Return the [X, Y] coordinate for the center point of the cell that contains the specified text.  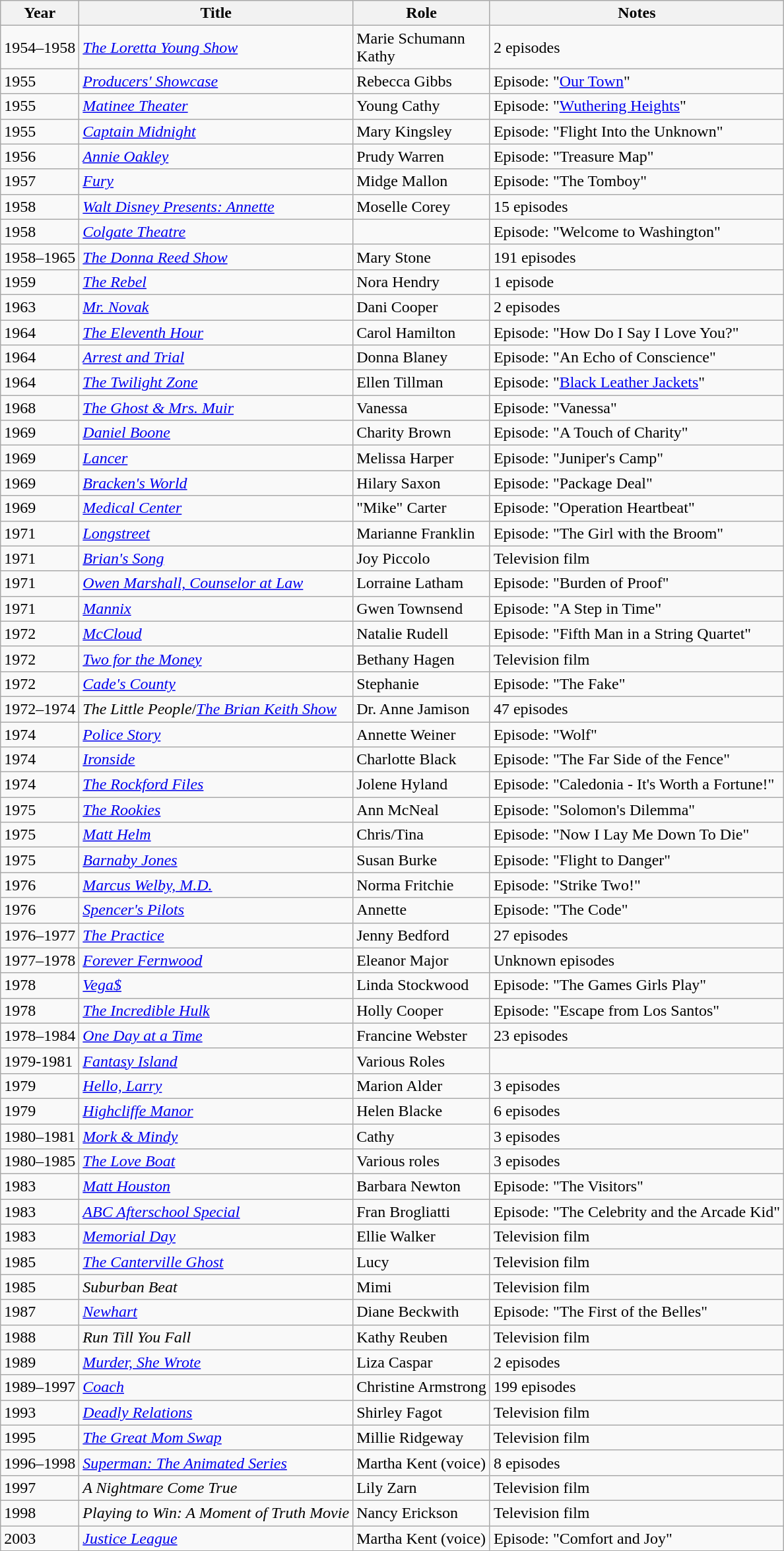
The Canterville Ghost [216, 1262]
Suburban Beat [216, 1287]
Mannix [216, 609]
Episode: "Vanessa" [636, 408]
Eleanor Major [422, 960]
1988 [40, 1337]
Helen Blacke [422, 1111]
Captain Midnight [216, 131]
Daniel Boone [216, 433]
Two for the Money [216, 659]
Episode: "A Step in Time" [636, 609]
27 episodes [636, 935]
199 episodes [636, 1387]
Ellen Tillman [422, 383]
Nancy Erickson [422, 1513]
1995 [40, 1437]
Episode: "Operation Heartbeat" [636, 508]
Episode: "A Touch of Charity" [636, 433]
Episode: "Flight Into the Unknown" [636, 131]
Murder, She Wrote [216, 1362]
Episode: "Wuthering Heights" [636, 106]
Christine Armstrong [422, 1387]
1959 [40, 282]
Norma Fritchie [422, 885]
The Incredible Hulk [216, 1010]
1978–1984 [40, 1036]
Melissa Harper [422, 458]
Charity Brown [422, 433]
1958–1965 [40, 257]
The Rebel [216, 282]
Annette [422, 910]
Marion Alder [422, 1086]
Longstreet [216, 533]
Episode: "Flight to Danger" [636, 860]
Vanessa [422, 408]
1980–1981 [40, 1136]
1977–1978 [40, 960]
Marcus Welby, M.D. [216, 885]
1956 [40, 156]
15 episodes [636, 207]
Forever Fernwood [216, 960]
Role [422, 13]
1963 [40, 307]
Episode: "The Visitors" [636, 1187]
A Nightmare Come True [216, 1488]
Cade's County [216, 684]
Producers' Showcase [216, 81]
Dani Cooper [422, 307]
Shirley Fagot [422, 1412]
Episode: "The Far Side of the Fence" [636, 760]
Barnaby Jones [216, 860]
Colgate Theatre [216, 232]
Hilary Saxon [422, 483]
Midge Mallon [422, 181]
Episode: "An Echo of Conscience" [636, 358]
1993 [40, 1412]
Kathy Reuben [422, 1337]
Susan Burke [422, 860]
1968 [40, 408]
Donna Blaney [422, 358]
Justice League [216, 1538]
Joy Piccolo [422, 558]
Episode: "The Girl with the Broom" [636, 533]
The Practice [216, 935]
Cathy [422, 1136]
Carol Hamilton [422, 332]
1989–1997 [40, 1387]
1980–1985 [40, 1162]
1972–1974 [40, 709]
Run Till You Fall [216, 1337]
Episode: "Solomon's Dilemma" [636, 810]
Episode: "Black Leather Jackets" [636, 383]
Gwen Townsend [422, 609]
McCloud [216, 634]
Mary Stone [422, 257]
Hello, Larry [216, 1086]
Episode: "Our Town" [636, 81]
Mork & Mindy [216, 1136]
Prudy Warren [422, 156]
Episode: "Wolf" [636, 735]
Police Story [216, 735]
1957 [40, 181]
Stephanie [422, 684]
Chris/Tina [422, 835]
Dr. Anne Jamison [422, 709]
Episode: "The Celebrity and the Arcade Kid" [636, 1212]
1996–1998 [40, 1463]
The Rockford Files [216, 785]
Episode: "The Code" [636, 910]
The Ghost & Mrs. Muir [216, 408]
1976–1977 [40, 935]
Matt Helm [216, 835]
Episode: "Welcome to Washington" [636, 232]
8 episodes [636, 1463]
Episode: "Package Deal" [636, 483]
The Donna Reed Show [216, 257]
Natalie Rudell [422, 634]
Annie Oakley [216, 156]
Various roles [422, 1162]
The Love Boat [216, 1162]
Episode: "Strike Two!" [636, 885]
Episode: "Now I Lay Me Down To Die" [636, 835]
Lily Zarn [422, 1488]
Matt Houston [216, 1187]
ABC Afterschool Special [216, 1212]
Owen Marshall, Counselor at Law [216, 583]
Episode: "Treasure Map" [636, 156]
The Great Mom Swap [216, 1437]
Mr. Novak [216, 307]
"Mike" Carter [422, 508]
Ironside [216, 760]
Highcliffe Manor [216, 1111]
The Loretta Young Show [216, 48]
Mary Kingsley [422, 131]
Year [40, 13]
Notes [636, 13]
Diane Beckwith [422, 1312]
Mimi [422, 1287]
Playing to Win: A Moment of Truth Movie [216, 1513]
2003 [40, 1538]
Millie Ridgeway [422, 1437]
Bracken's World [216, 483]
Young Cathy [422, 106]
Jenny Bedford [422, 935]
Unknown episodes [636, 960]
Episode: "Escape from Los Santos" [636, 1010]
Ann McNeal [422, 810]
Fran Brogliatti [422, 1212]
The Little People/The Brian Keith Show [216, 709]
1997 [40, 1488]
Medical Center [216, 508]
The Rookies [216, 810]
Moselle Corey [422, 207]
Linda Stockwood [422, 985]
Vega$ [216, 985]
Coach [216, 1387]
Episode: "The Fake" [636, 684]
1998 [40, 1513]
Francine Webster [422, 1036]
Barbara Newton [422, 1187]
One Day at a Time [216, 1036]
Annette Weiner [422, 735]
Spencer's Pilots [216, 910]
Matinee Theater [216, 106]
Holly Cooper [422, 1010]
Liza Caspar [422, 1362]
6 episodes [636, 1111]
1 episode [636, 282]
The Twilight Zone [216, 383]
Ellie Walker [422, 1237]
Walt Disney Presents: Annette [216, 207]
Nora Hendry [422, 282]
Episode: "Juniper's Camp" [636, 458]
Title [216, 13]
47 episodes [636, 709]
Lucy [422, 1262]
Episode: "Burden of Proof" [636, 583]
Lancer [216, 458]
Memorial Day [216, 1237]
Episode: "How Do I Say I Love You?" [636, 332]
Fantasy Island [216, 1061]
Various Roles [422, 1061]
Brian's Song [216, 558]
Newhart [216, 1312]
Episode: "Comfort and Joy" [636, 1538]
Jolene Hyland [422, 785]
Bethany Hagen [422, 659]
Superman: The Animated Series [216, 1463]
Rebecca Gibbs [422, 81]
Deadly Relations [216, 1412]
Episode: "The Tomboy" [636, 181]
Marie SchumannKathy [422, 48]
Episode: "Fifth Man in a String Quartet" [636, 634]
Episode: "The First of the Belles" [636, 1312]
Charlotte Black [422, 760]
1954–1958 [40, 48]
The Eleventh Hour [216, 332]
Episode: "The Games Girls Play" [636, 985]
1979-1981 [40, 1061]
23 episodes [636, 1036]
Marianne Franklin [422, 533]
Lorraine Latham [422, 583]
1989 [40, 1362]
1987 [40, 1312]
191 episodes [636, 257]
Fury [216, 181]
Arrest and Trial [216, 358]
Episode: "Caledonia - It's Worth a Fortune!" [636, 785]
